Pinpoint the cell where the given text exists, returning its [X, Y] midpoint coordinate. 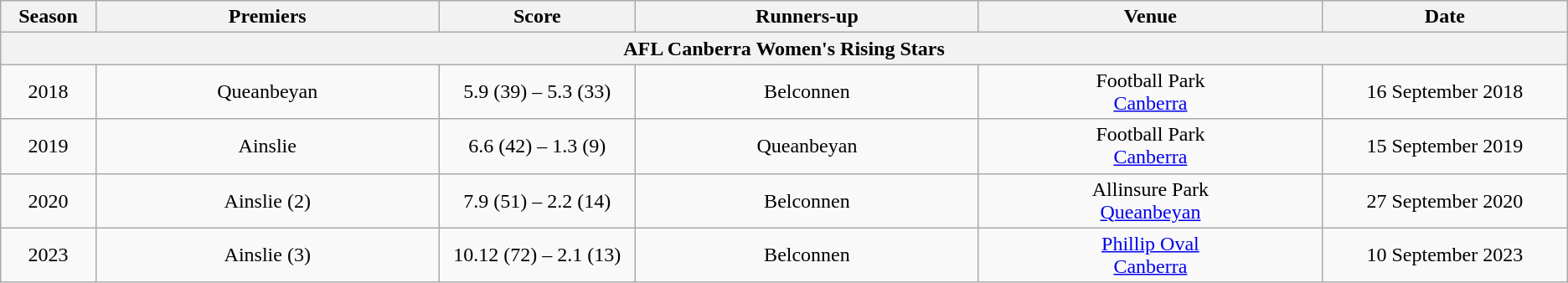
2023 [49, 255]
27 September 2020 [1444, 201]
16 September 2018 [1444, 92]
Date [1444, 17]
2019 [49, 146]
Season [49, 17]
10.12 (72) – 2.1 (13) [537, 255]
7.9 (51) – 2.2 (14) [537, 201]
AFL Canberra Women's Rising Stars [784, 49]
6.6 (42) – 1.3 (9) [537, 146]
Allinsure ParkQueanbeyan [1150, 201]
10 September 2023 [1444, 255]
Ainslie (3) [267, 255]
Runners-up [807, 17]
2018 [49, 92]
2020 [49, 201]
Ainslie [267, 146]
5.9 (39) – 5.3 (33) [537, 92]
15 September 2019 [1444, 146]
Premiers [267, 17]
Score [537, 17]
Ainslie (2) [267, 201]
Venue [1150, 17]
Phillip OvalCanberra [1150, 255]
